For the text-containing cell, return its midpoint in (x, y) coordinate format. 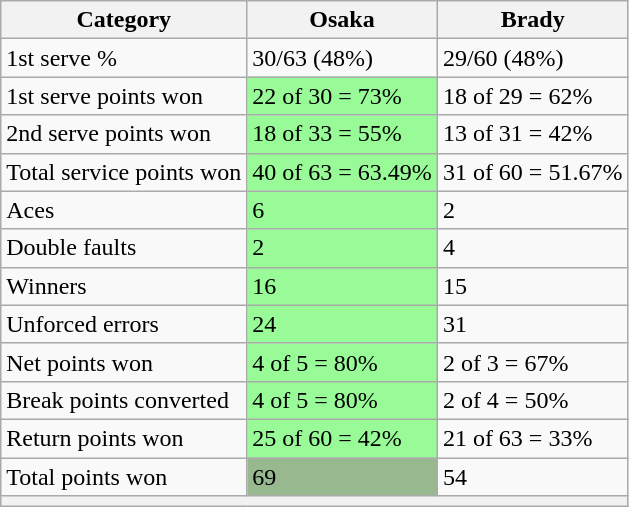
18 of 29 = 62% (532, 96)
Total service points won (124, 172)
Osaka (342, 20)
2nd serve points won (124, 134)
21 of 63 = 33% (532, 438)
2 of 3 = 67% (532, 362)
30/63 (48%) (342, 58)
Brady (532, 20)
2 of 4 = 50% (532, 400)
Category (124, 20)
6 (342, 210)
1st serve points won (124, 96)
24 (342, 324)
22 of 30 = 73% (342, 96)
Double faults (124, 248)
31 of 60 = 51.67% (532, 172)
29/60 (48%) (532, 58)
Net points won (124, 362)
Total points won (124, 477)
69 (342, 477)
1st serve % (124, 58)
4 (532, 248)
31 (532, 324)
Unforced errors (124, 324)
Aces (124, 210)
Break points converted (124, 400)
40 of 63 = 63.49% (342, 172)
16 (342, 286)
54 (532, 477)
Return points won (124, 438)
18 of 33 = 55% (342, 134)
Winners (124, 286)
15 (532, 286)
13 of 31 = 42% (532, 134)
25 of 60 = 42% (342, 438)
